Identify which cell holds the provided text, then report its [X, Y] central coordinate. 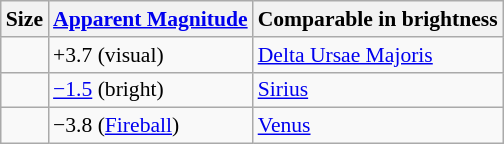
Delta Ursae Majoris [378, 55]
Sirius [378, 90]
Venus [378, 126]
+3.7 (visual) [150, 55]
−1.5 (bright) [150, 90]
Comparable in brightness [378, 19]
Apparent Magnitude [150, 19]
−3.8 (Fireball) [150, 126]
Size [24, 19]
